Provide the (X, Y) coordinate of the cell's center where the given text is located.  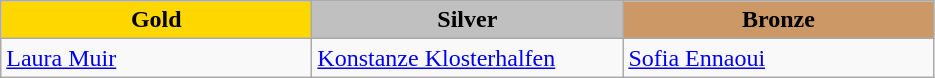
Bronze (778, 20)
Konstanze Klosterhalfen (468, 58)
Gold (156, 20)
Silver (468, 20)
Sofia Ennaoui (778, 58)
Laura Muir (156, 58)
